Return (x, y) of the center of cell containing provided text 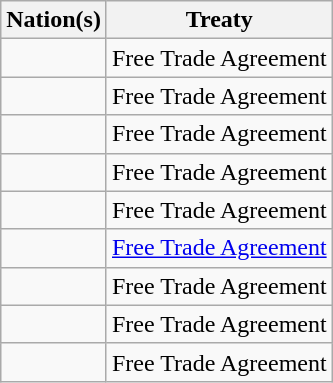
Nation(s) (54, 20)
Treaty (219, 20)
